Find where the given text appears and provide that cell's center as (X, Y) coordinate. 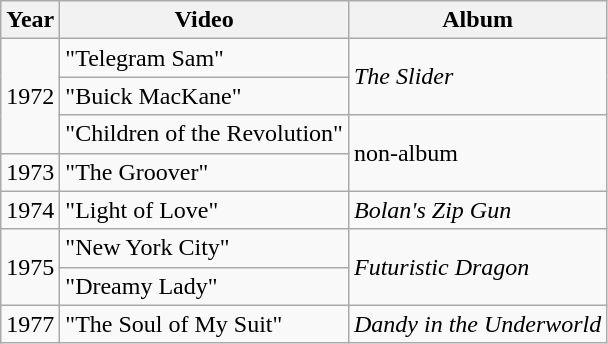
1973 (30, 172)
1974 (30, 210)
Year (30, 20)
"Light of Love" (204, 210)
Dandy in the Underworld (477, 324)
1972 (30, 96)
The Slider (477, 77)
"Dreamy Lady" (204, 286)
"The Soul of My Suit" (204, 324)
Bolan's Zip Gun (477, 210)
"Telegram Sam" (204, 58)
"Children of the Revolution" (204, 134)
Video (204, 20)
"Buick MacKane" (204, 96)
1975 (30, 267)
non-album (477, 153)
"The Groover" (204, 172)
1977 (30, 324)
Futuristic Dragon (477, 267)
Album (477, 20)
"New York City" (204, 248)
